Identify which cell holds the provided text, then report its [X, Y] central coordinate. 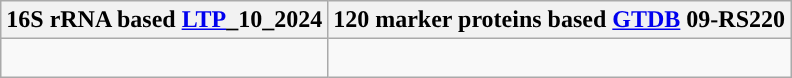
16S rRNA based LTP_10_2024 [164, 20]
120 marker proteins based GTDB 09-RS220 [560, 20]
